Search for the cell housing the specified text and yield its (X, Y) center coordinate. 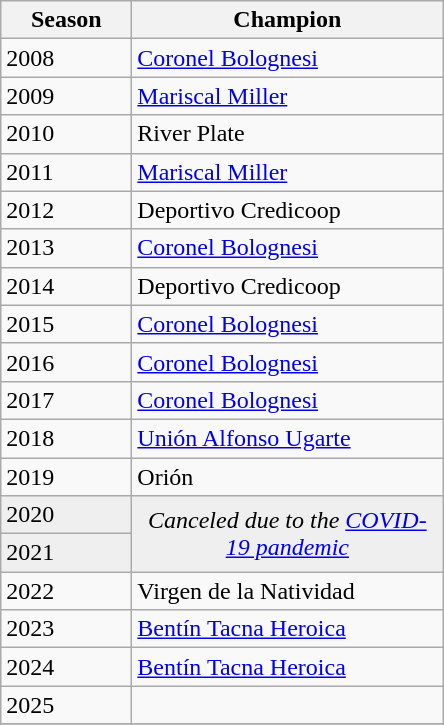
Season (66, 20)
2019 (66, 477)
Virgen de la Natividad (288, 591)
2020 (66, 515)
Champion (288, 20)
2014 (66, 286)
2009 (66, 96)
2025 (66, 705)
2012 (66, 210)
2013 (66, 248)
2011 (66, 172)
2015 (66, 324)
2021 (66, 553)
Canceled due to the COVID-19 pandemic (288, 534)
2010 (66, 134)
Orión (288, 477)
Unión Alfonso Ugarte (288, 438)
River Plate (288, 134)
2018 (66, 438)
2023 (66, 629)
2022 (66, 591)
2016 (66, 362)
2008 (66, 58)
2024 (66, 667)
2017 (66, 400)
